Pinpoint the cell where the given text exists, returning its (x, y) midpoint coordinate. 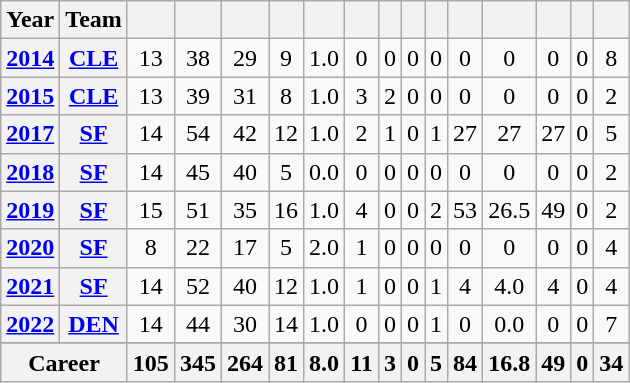
Career (64, 362)
54 (198, 134)
35 (244, 210)
2015 (30, 96)
84 (466, 362)
26.5 (510, 210)
264 (244, 362)
Team (94, 20)
2017 (30, 134)
2021 (30, 286)
81 (286, 362)
7 (612, 324)
38 (198, 58)
DEN (94, 324)
34 (612, 362)
39 (198, 96)
53 (466, 210)
44 (198, 324)
2019 (30, 210)
2014 (30, 58)
Year (30, 20)
15 (150, 210)
45 (198, 172)
30 (244, 324)
9 (286, 58)
2018 (30, 172)
345 (198, 362)
8.0 (324, 362)
16.8 (510, 362)
52 (198, 286)
105 (150, 362)
42 (244, 134)
11 (362, 362)
2020 (30, 248)
2022 (30, 324)
17 (244, 248)
4.0 (510, 286)
2.0 (324, 248)
51 (198, 210)
29 (244, 58)
16 (286, 210)
31 (244, 96)
22 (198, 248)
